Return [X, Y] of the center of cell containing provided text 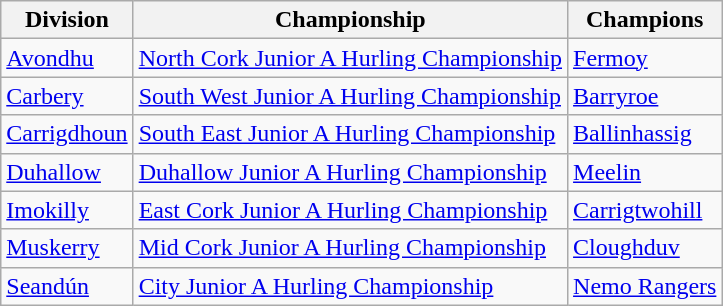
Champions [645, 20]
Carbery [67, 96]
Nemo Rangers [645, 286]
Carrigtwohill [645, 210]
South East Junior A Hurling Championship [350, 134]
Division [67, 20]
Avondhu [67, 58]
Seandún [67, 286]
Duhallow [67, 172]
Duhallow Junior A Hurling Championship [350, 172]
Muskerry [67, 248]
Mid Cork Junior A Hurling Championship [350, 248]
North Cork Junior A Hurling Championship [350, 58]
City Junior A Hurling Championship [350, 286]
East Cork Junior A Hurling Championship [350, 210]
Cloughduv [645, 248]
Barryroe [645, 96]
Championship [350, 20]
South West Junior A Hurling Championship [350, 96]
Imokilly [67, 210]
Carrigdhoun [67, 134]
Meelin [645, 172]
Ballinhassig [645, 134]
Fermoy [645, 58]
